Provide the [X, Y] coordinate of the cell's center where the given text is located.  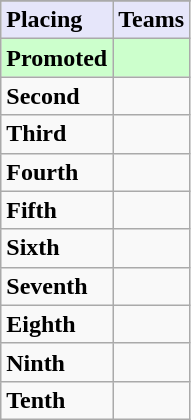
Fourth [57, 172]
Eighth [57, 324]
Third [57, 134]
Promoted [57, 58]
Teams [152, 20]
Fifth [57, 210]
Seventh [57, 286]
Second [57, 96]
Tenth [57, 400]
Sixth [57, 248]
Ninth [57, 362]
Placing [57, 20]
